Return the (x, y) coordinate for the center point of the cell that contains the specified text.  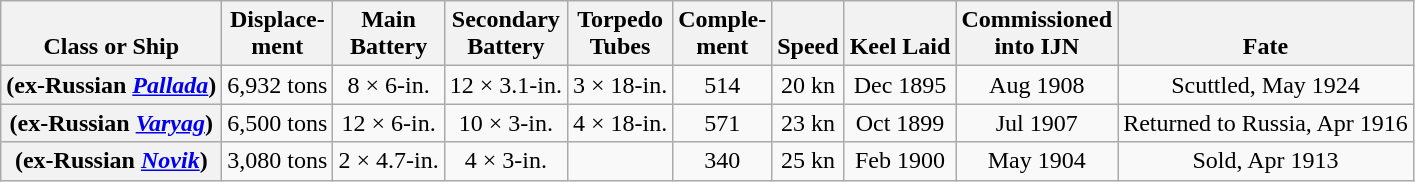
514 (722, 85)
Oct 1899 (900, 123)
12 × 6-in. (388, 123)
(ex-Russian Pallada) (112, 85)
SecondaryBattery (506, 34)
Feb 1900 (900, 161)
Fate (1266, 34)
Sold, Apr 1913 (1266, 161)
Class or Ship (112, 34)
6,500 tons (278, 123)
6,932 tons (278, 85)
MainBattery (388, 34)
4 × 18-in. (620, 123)
2 × 4.7-in. (388, 161)
(ex-Russian Novik) (112, 161)
Scuttled, May 1924 (1266, 85)
Jul 1907 (1037, 123)
10 × 3-in. (506, 123)
3 × 18-in. (620, 85)
8 × 6-in. (388, 85)
Aug 1908 (1037, 85)
Returned to Russia, Apr 1916 (1266, 123)
25 kn (808, 161)
Displace-ment (278, 34)
Comple-ment (722, 34)
20 kn (808, 85)
TorpedoTubes (620, 34)
(ex-Russian Varyag) (112, 123)
May 1904 (1037, 161)
571 (722, 123)
340 (722, 161)
3,080 tons (278, 161)
Keel Laid (900, 34)
23 kn (808, 123)
12 × 3.1-in. (506, 85)
4 × 3-in. (506, 161)
Commissionedinto IJN (1037, 34)
Speed (808, 34)
Dec 1895 (900, 85)
